For the text-containing cell, return its midpoint in (x, y) coordinate format. 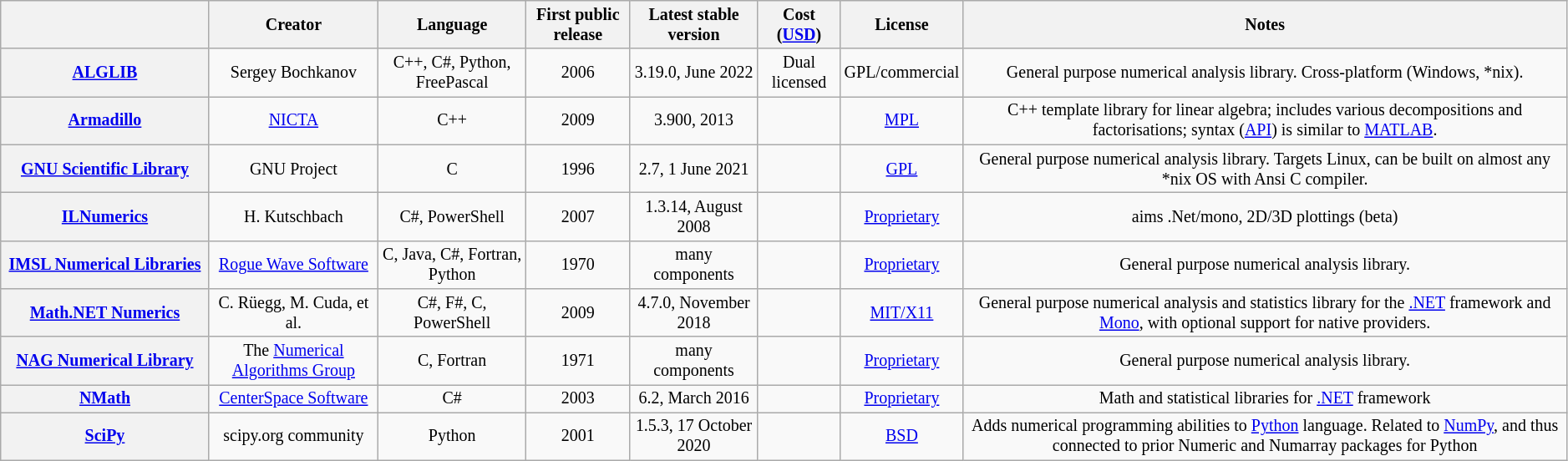
Creator (293, 25)
Python (453, 436)
scipy.org community (293, 436)
General purpose numerical analysis library. Cross-platform (Windows, *nix). (1265, 73)
MPL (902, 120)
Adds numerical programming abilities to Python language. Related to NumPy, and thus connected to prior Numeric and Numarray packages for Python (1265, 436)
C++, C#, Python, FreePascal (453, 73)
Sergey Bochkanov (293, 73)
1971 (578, 361)
C# (453, 399)
6.2, March 2016 (693, 399)
C++ template library for linear algebra; includes various decompositions and factorisations; syntax (API) is similar to MATLAB. (1265, 120)
aims .Net/mono, 2D/3D plottings (beta) (1265, 217)
2003 (578, 399)
Math and statistical libraries for .NET framework (1265, 399)
Language (453, 25)
SciPy (105, 436)
1970 (578, 264)
H. Kutschbach (293, 217)
General purpose numerical analysis library. Targets Linux, can be built on almost any *nix OS with Ansi C compiler. (1265, 169)
C, Java, C#, Fortran, Python (453, 264)
Math.NET Numerics (105, 312)
C (453, 169)
BSD (902, 436)
4.7.0, November 2018 (693, 312)
1996 (578, 169)
Notes (1265, 25)
C. Rüegg, M. Cuda, et al. (293, 312)
C, Fortran (453, 361)
First public release (578, 25)
3.19.0, June 2022 (693, 73)
GPL/commercial (902, 73)
C++ (453, 120)
Rogue Wave Software (293, 264)
C#, F#, C, PowerShell (453, 312)
3.900, 2013 (693, 120)
MIT/X11 (902, 312)
2007 (578, 217)
C#, PowerShell (453, 217)
Dual licensed (799, 73)
The Numerical Algorithms Group (293, 361)
2006 (578, 73)
ILNumerics (105, 217)
GNU Project (293, 169)
2.7, 1 June 2021 (693, 169)
IMSL Numerical Libraries (105, 264)
NICTA (293, 120)
GPL (902, 169)
CenterSpace Software (293, 399)
Latest stable version (693, 25)
2001 (578, 436)
License (902, 25)
ALGLIB (105, 73)
NAG Numerical Library (105, 361)
NMath (105, 399)
General purpose numerical analysis and statistics library for the .NET framework and Mono, with optional support for native providers. (1265, 312)
1.5.3, 17 October 2020 (693, 436)
Cost (USD) (799, 25)
1.3.14, August 2008 (693, 217)
Armadillo (105, 120)
GNU Scientific Library (105, 169)
